Find where the given text appears and provide that cell's center as (x, y) coordinate. 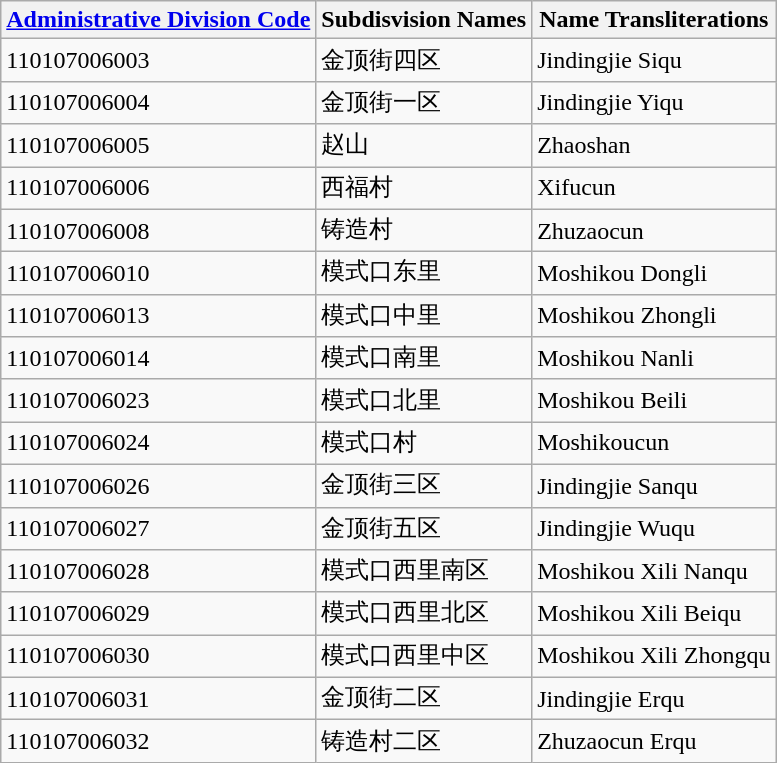
Moshikou Xili Nanqu (654, 572)
110107006029 (158, 614)
110107006014 (158, 358)
金顶街三区 (424, 486)
Moshikou Nanli (654, 358)
110107006003 (158, 60)
模式口西里南区 (424, 572)
Xifucun (654, 188)
金顶街二区 (424, 698)
铸造村 (424, 230)
Moshikou Xili Zhongqu (654, 656)
Jindingjie Yiqu (654, 102)
Jindingjie Sanqu (654, 486)
铸造村二区 (424, 742)
模式口南里 (424, 358)
Administrative Division Code (158, 20)
模式口东里 (424, 274)
110107006032 (158, 742)
Zhuzaocun (654, 230)
110107006013 (158, 316)
110107006024 (158, 444)
金顶街一区 (424, 102)
Moshikou Zhongli (654, 316)
110107006010 (158, 274)
Jindingjie Wuqu (654, 528)
Zhuzaocun Erqu (654, 742)
110107006006 (158, 188)
110107006005 (158, 146)
模式口村 (424, 444)
Name Transliterations (654, 20)
Moshikoucun (654, 444)
Moshikou Xili Beiqu (654, 614)
110107006026 (158, 486)
模式口西里中区 (424, 656)
Jindingjie Erqu (654, 698)
Moshikou Dongli (654, 274)
西福村 (424, 188)
Subdisvision Names (424, 20)
110107006023 (158, 400)
Moshikou Beili (654, 400)
110107006028 (158, 572)
110107006004 (158, 102)
Jindingjie Siqu (654, 60)
模式口西里北区 (424, 614)
110107006031 (158, 698)
模式口中里 (424, 316)
110107006027 (158, 528)
模式口北里 (424, 400)
Zhaoshan (654, 146)
赵山 (424, 146)
金顶街四区 (424, 60)
110107006030 (158, 656)
110107006008 (158, 230)
金顶街五区 (424, 528)
